Identify which cell holds the provided text, then report its [X, Y] central coordinate. 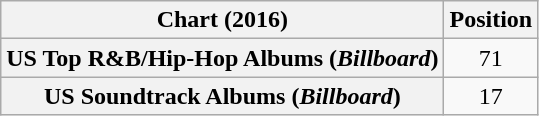
Position [491, 20]
US Soundtrack Albums (Billboard) [222, 96]
71 [491, 58]
17 [491, 96]
Chart (2016) [222, 20]
US Top R&B/Hip-Hop Albums (Billboard) [222, 58]
